Search for the cell housing the specified text and yield its (x, y) center coordinate. 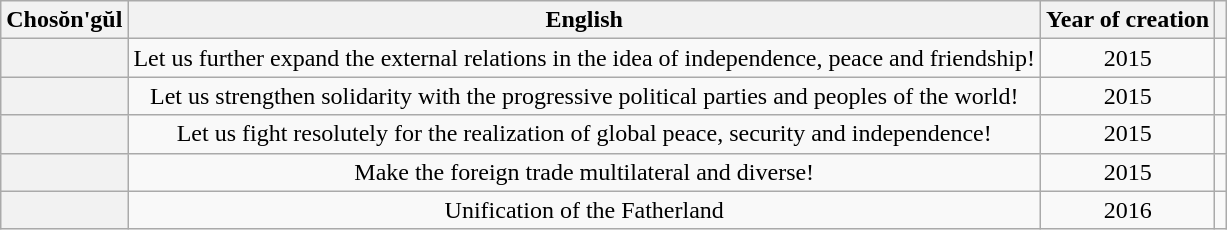
Let us strengthen solidarity with the progressive political parties and peoples of the world! (584, 96)
Make the foreign trade multilateral and diverse! (584, 172)
English (584, 20)
Let us fight resolutely for the realization of global peace, security and independence! (584, 134)
Unification of the Fatherland (584, 210)
2016 (1128, 210)
Chosŏn'gŭl (64, 20)
Let us further expand the external relations in the idea of independence, peace and friendship! (584, 58)
Year of creation (1128, 20)
